Extract the (X, Y) coordinate from the center of the cell holding the provided text.  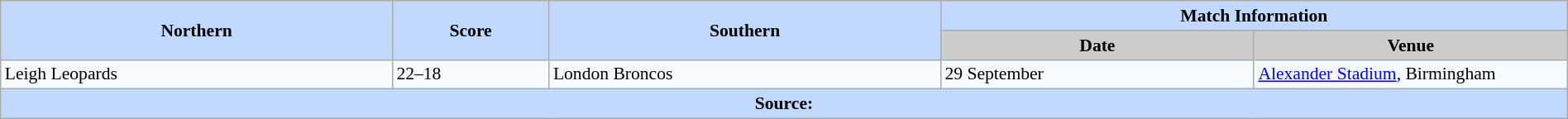
Southern (745, 30)
Source: (784, 104)
29 September (1097, 74)
22–18 (470, 74)
Northern (197, 30)
Alexander Stadium, Birmingham (1411, 74)
Score (470, 30)
Date (1097, 45)
Venue (1411, 45)
Match Information (1254, 16)
Leigh Leopards (197, 74)
London Broncos (745, 74)
